Capture the cell that displays the provided text and extract its (X, Y) central coordinate. 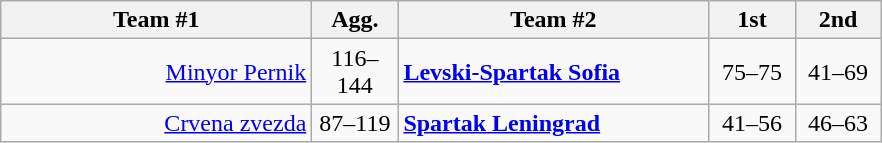
Team #1 (156, 20)
87–119 (355, 123)
Agg. (355, 20)
41–56 (752, 123)
Crvena zvezda (156, 123)
116–144 (355, 72)
75–75 (752, 72)
Levski-Spartak Sofia (554, 72)
1st (752, 20)
Spartak Leningrad (554, 123)
46–63 (838, 123)
41–69 (838, 72)
Team #2 (554, 20)
2nd (838, 20)
Minyor Pernik (156, 72)
